Locate the cell with the specified text and output its [x, y] center coordinate. 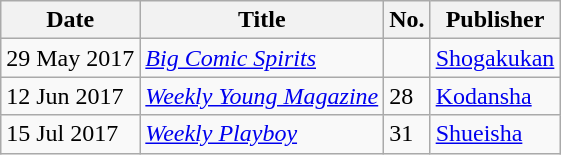
Shogakukan [495, 58]
Weekly Playboy [262, 134]
Kodansha [495, 96]
28 [407, 96]
31 [407, 134]
29 May 2017 [70, 58]
Shueisha [495, 134]
12 Jun 2017 [70, 96]
No. [407, 20]
Publisher [495, 20]
15 Jul 2017 [70, 134]
Big Comic Spirits [262, 58]
Weekly Young Magazine [262, 96]
Title [262, 20]
Date [70, 20]
